Find where the given text appears and provide that cell's center as (X, Y) coordinate. 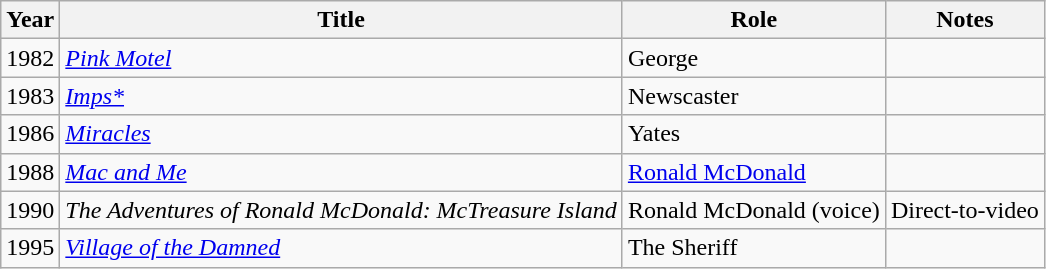
Miracles (342, 134)
1983 (30, 96)
Title (342, 20)
Direct-to-video (964, 210)
George (754, 58)
1986 (30, 134)
Role (754, 20)
Pink Motel (342, 58)
Year (30, 20)
1995 (30, 248)
1988 (30, 172)
Yates (754, 134)
Ronald McDonald (754, 172)
1982 (30, 58)
Notes (964, 20)
Village of the Damned (342, 248)
Newscaster (754, 96)
Ronald McDonald (voice) (754, 210)
The Adventures of Ronald McDonald: McTreasure Island (342, 210)
The Sheriff (754, 248)
Mac and Me (342, 172)
1990 (30, 210)
Imps* (342, 96)
